Output the (X, Y) coordinate of the center of the cell containing the given text.  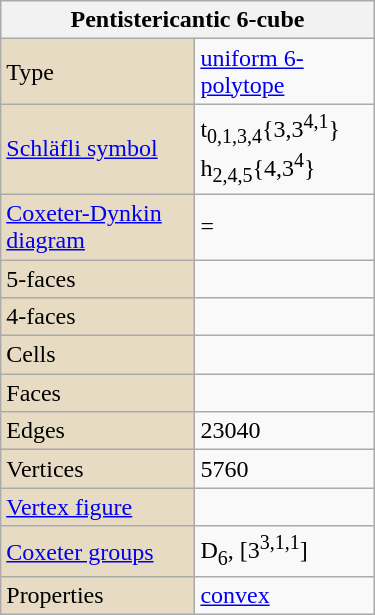
Vertices (98, 469)
Pentistericantic 6-cube (188, 20)
Coxeter-Dynkin diagram (98, 226)
uniform 6-polytope (284, 72)
5760 (284, 469)
Vertex figure (98, 507)
Type (98, 72)
Edges (98, 431)
t0,1,3,4{3,34,1}h2,4,5{4,34} (284, 150)
Faces (98, 393)
5-faces (98, 279)
Cells (98, 355)
4-faces (98, 317)
Coxeter groups (98, 552)
Properties (98, 596)
D6, [33,1,1] (284, 552)
23040 (284, 431)
convex (284, 596)
= (284, 226)
Schläfli symbol (98, 150)
